Return [X, Y] of the center of cell containing provided text 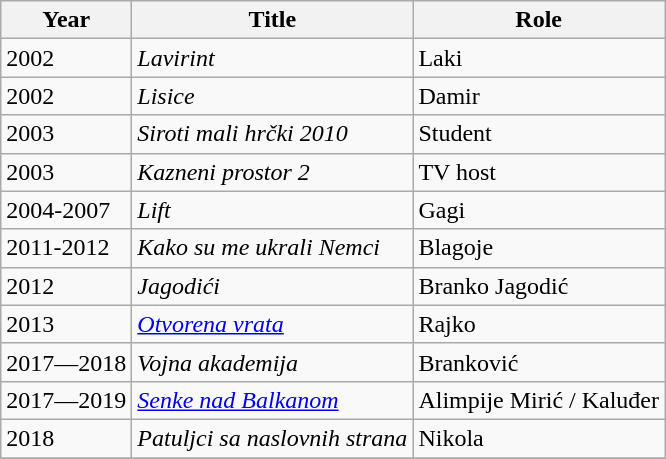
Patuljci sa naslovnih strana [272, 438]
Lisice [272, 96]
Nikola [539, 438]
Rajko [539, 324]
2017—2018 [66, 362]
2013 [66, 324]
Blagoje [539, 248]
Student [539, 134]
Lavirint [272, 58]
Damir [539, 96]
Vojna akademija [272, 362]
Gagi [539, 210]
Kako su me ukrali Nemci [272, 248]
Title [272, 20]
2012 [66, 286]
Alimpije Mirić / Kaluđer [539, 400]
2004-2007 [66, 210]
2018 [66, 438]
2011-2012 [66, 248]
Laki [539, 58]
Kazneni prostor 2 [272, 172]
Jagodići [272, 286]
Role [539, 20]
Senke nad Balkanom [272, 400]
Lift [272, 210]
Branko Jagodić [539, 286]
TV host [539, 172]
Year [66, 20]
Siroti mali hrčki 2010 [272, 134]
Branković [539, 362]
2017—2019 [66, 400]
Otvorena vrata [272, 324]
